Scan for the cell matching the given text and deliver its [x, y] coordinate at center. 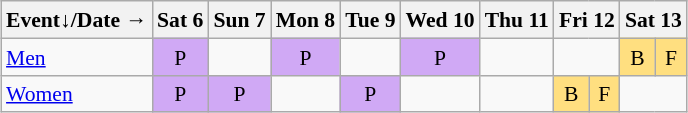
Sun 7 [239, 20]
Event↓/Date → [76, 20]
Mon 8 [306, 20]
Fri 12 [587, 20]
Men [76, 56]
Wed 10 [440, 20]
Women [76, 94]
Tue 9 [370, 20]
Sat 6 [180, 20]
Thu 11 [517, 20]
Sat 13 [654, 20]
